Identify which cell holds the provided text, then report its (x, y) central coordinate. 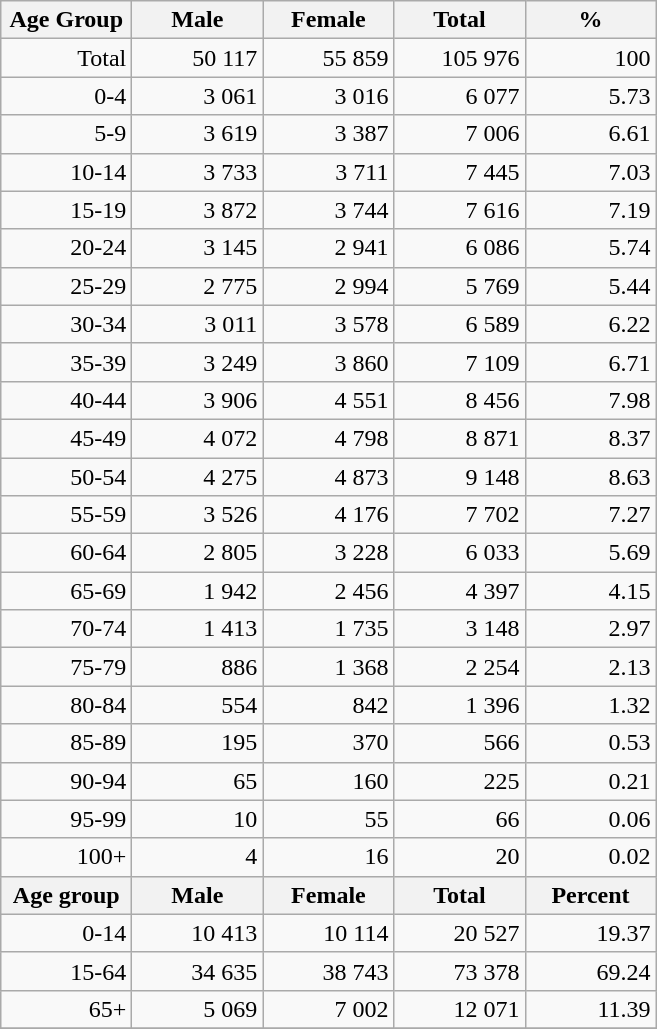
20-24 (66, 248)
1 396 (460, 705)
95-99 (66, 819)
5.69 (590, 553)
3 145 (198, 248)
16 (328, 857)
225 (460, 781)
40-44 (66, 400)
38 743 (328, 971)
7.19 (590, 210)
886 (198, 667)
3 578 (328, 324)
4 (198, 857)
73 378 (460, 971)
6 589 (460, 324)
20 (460, 857)
1 942 (198, 591)
6.61 (590, 134)
1 368 (328, 667)
15-64 (66, 971)
70-74 (66, 629)
10 413 (198, 933)
10-14 (66, 172)
4 798 (328, 438)
0.02 (590, 857)
19.37 (590, 933)
7 006 (460, 134)
195 (198, 743)
% (590, 20)
3 733 (198, 172)
90-94 (66, 781)
4.15 (590, 591)
6.71 (590, 362)
6.22 (590, 324)
50-54 (66, 477)
4 275 (198, 477)
5 769 (460, 286)
1.32 (590, 705)
4 873 (328, 477)
100+ (66, 857)
25-29 (66, 286)
0.06 (590, 819)
66 (460, 819)
7.27 (590, 515)
85-89 (66, 743)
10 (198, 819)
Age group (66, 895)
3 249 (198, 362)
65+ (66, 1009)
8.63 (590, 477)
50 117 (198, 58)
7.03 (590, 172)
3 016 (328, 96)
4 176 (328, 515)
6 033 (460, 553)
4 072 (198, 438)
2 775 (198, 286)
5.74 (590, 248)
35-39 (66, 362)
0-4 (66, 96)
5.44 (590, 286)
7 616 (460, 210)
5-9 (66, 134)
30-34 (66, 324)
3 061 (198, 96)
45-49 (66, 438)
Age Group (66, 20)
34 635 (198, 971)
2 941 (328, 248)
1 413 (198, 629)
3 387 (328, 134)
3 872 (198, 210)
8 456 (460, 400)
3 711 (328, 172)
3 860 (328, 362)
0.21 (590, 781)
566 (460, 743)
60-64 (66, 553)
0.53 (590, 743)
75-79 (66, 667)
3 744 (328, 210)
4 551 (328, 400)
15-19 (66, 210)
Percent (590, 895)
2 805 (198, 553)
1 735 (328, 629)
5 069 (198, 1009)
2 456 (328, 591)
7.98 (590, 400)
100 (590, 58)
2 254 (460, 667)
3 148 (460, 629)
2 994 (328, 286)
65-69 (66, 591)
2.97 (590, 629)
69.24 (590, 971)
3 526 (198, 515)
8.37 (590, 438)
9 148 (460, 477)
20 527 (460, 933)
2.13 (590, 667)
65 (198, 781)
5.73 (590, 96)
3 228 (328, 553)
842 (328, 705)
3 906 (198, 400)
370 (328, 743)
55 859 (328, 58)
55-59 (66, 515)
3 619 (198, 134)
10 114 (328, 933)
160 (328, 781)
0-14 (66, 933)
4 397 (460, 591)
55 (328, 819)
7 702 (460, 515)
11.39 (590, 1009)
3 011 (198, 324)
7 109 (460, 362)
12 071 (460, 1009)
105 976 (460, 58)
6 077 (460, 96)
7 445 (460, 172)
80-84 (66, 705)
6 086 (460, 248)
7 002 (328, 1009)
8 871 (460, 438)
554 (198, 705)
